Locate the cell with the specified text and output its [x, y] center coordinate. 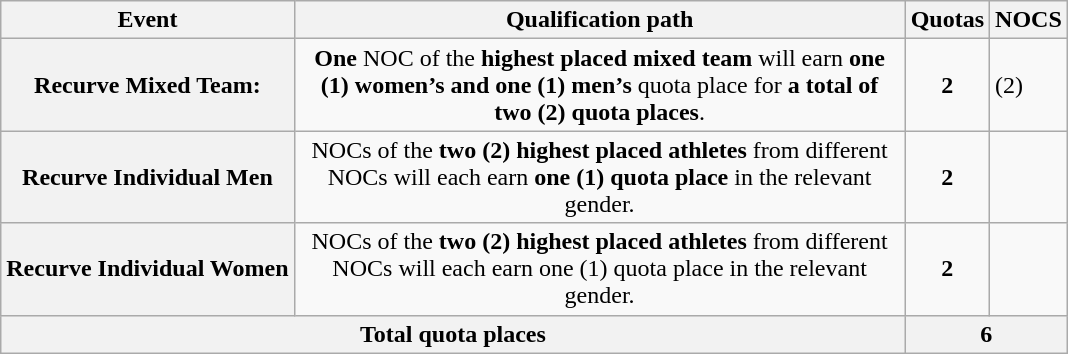
(2) [1029, 85]
NOCS [1029, 20]
Quotas [947, 20]
Qualification path [600, 20]
6 [986, 334]
Recurve Mixed Team: [148, 85]
Event [148, 20]
Recurve Individual Men [148, 177]
Total quota places [453, 334]
Recurve Individual Women [148, 269]
One NOC of the highest placed mixed team will earn one (1) women’s and one (1) men’s quota place for a total of two (2) quota places. [600, 85]
